Return [x, y] of the center of cell containing provided text 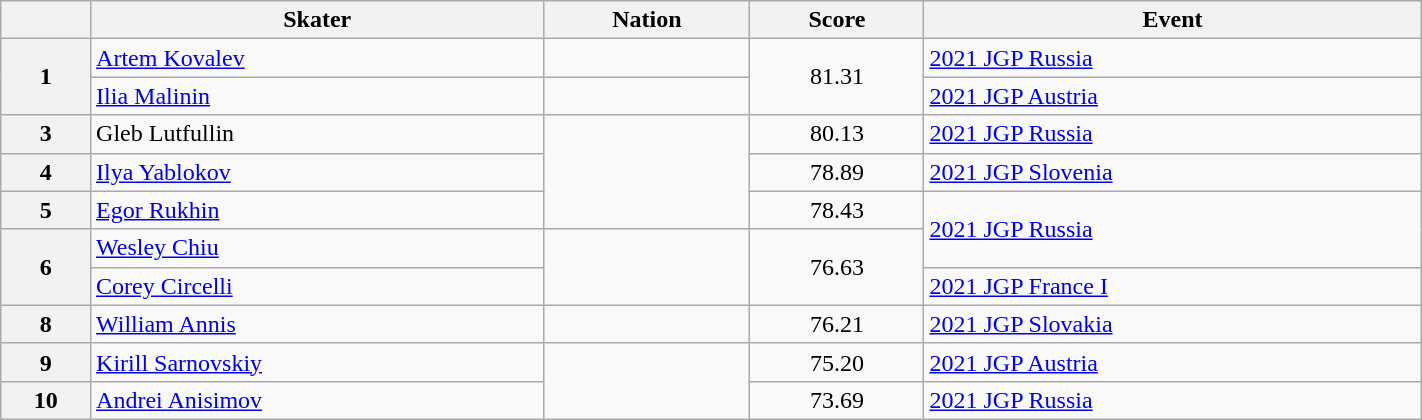
Ilia Malinin [318, 96]
Ilya Yablokov [318, 172]
Andrei Anisimov [318, 400]
81.31 [837, 77]
Egor Rukhin [318, 210]
2021 JGP Slovenia [1172, 172]
78.89 [837, 172]
76.63 [837, 267]
73.69 [837, 400]
5 [46, 210]
78.43 [837, 210]
Kirill Sarnovskiy [318, 362]
Skater [318, 20]
3 [46, 134]
Event [1172, 20]
76.21 [837, 324]
Wesley Chiu [318, 248]
4 [46, 172]
10 [46, 400]
6 [46, 267]
William Annis [318, 324]
1 [46, 77]
9 [46, 362]
Score [837, 20]
Nation [647, 20]
75.20 [837, 362]
Gleb Lutfullin [318, 134]
80.13 [837, 134]
Corey Circelli [318, 286]
8 [46, 324]
2021 JGP Slovakia [1172, 324]
Artem Kovalev [318, 58]
2021 JGP France I [1172, 286]
